Output the [X, Y] coordinate of the center of the cell containing the given text.  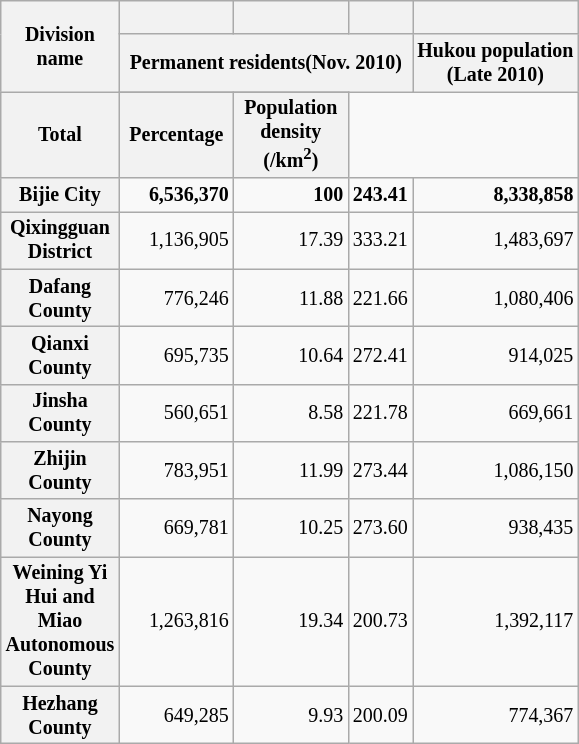
Total [60, 136]
17.39 [291, 240]
669,661 [495, 414]
273.44 [380, 470]
11.99 [291, 470]
221.66 [380, 298]
243.41 [380, 196]
10.25 [291, 528]
938,435 [495, 528]
Jinsha County [60, 414]
272.41 [380, 356]
200.09 [380, 714]
11.88 [291, 298]
Hukou population(Late 2010) [495, 64]
Dafang County [60, 298]
Qianxi County [60, 356]
9.93 [291, 714]
1,136,905 [176, 240]
221.78 [380, 414]
Permanent residents(Nov. 2010) [266, 64]
Population density (/km2) [291, 136]
Bijie City [60, 196]
560,651 [176, 414]
200.73 [380, 622]
783,951 [176, 470]
10.64 [291, 356]
Hezhang County [60, 714]
774,367 [495, 714]
695,735 [176, 356]
Qixingguan District [60, 240]
1,086,150 [495, 470]
Weining Yi Hui and Miao Autonomous County [60, 622]
914,025 [495, 356]
1,080,406 [495, 298]
273.60 [380, 528]
776,246 [176, 298]
1,483,697 [495, 240]
8.58 [291, 414]
Nayong County [60, 528]
100 [291, 196]
8,338,858 [495, 196]
333.21 [380, 240]
649,285 [176, 714]
Percentage [176, 136]
669,781 [176, 528]
6,536,370 [176, 196]
Division name [60, 46]
Zhijin County [60, 470]
1,263,816 [176, 622]
1,392,117 [495, 622]
19.34 [291, 622]
